Determine the (X, Y) coordinate at the center of the cell enclosing the given text.  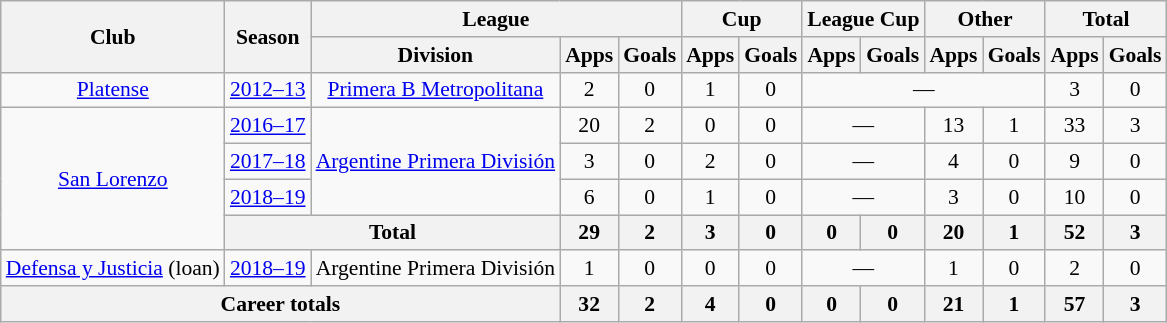
Platense (113, 90)
52 (1074, 233)
League Cup (863, 19)
32 (589, 304)
2012–13 (268, 90)
Cup (742, 19)
10 (1074, 197)
21 (953, 304)
2017–18 (268, 162)
Primera B Metropolitana (436, 90)
League (496, 19)
6 (589, 197)
33 (1074, 126)
Club (113, 36)
9 (1074, 162)
Defensa y Justicia (loan) (113, 269)
13 (953, 126)
Division (436, 55)
San Lorenzo (113, 179)
Career totals (280, 304)
Other (984, 19)
57 (1074, 304)
2016–17 (268, 126)
29 (589, 233)
Season (268, 36)
